Extract the [x, y] coordinate from the center of the cell holding the provided text.  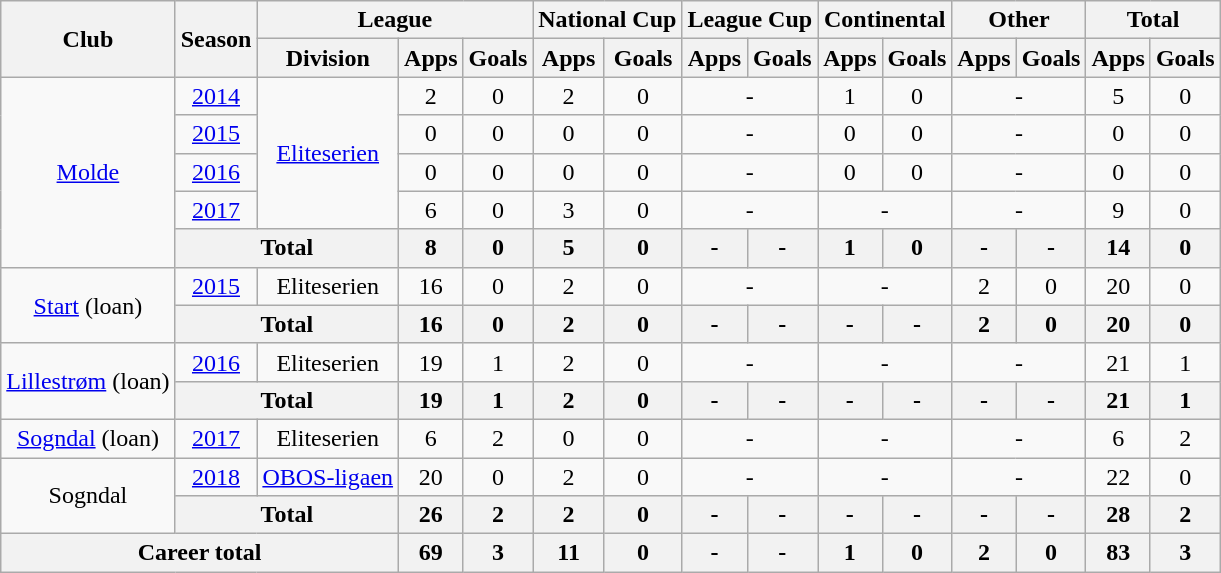
2018 [216, 477]
11 [569, 553]
26 [431, 515]
Lillestrøm (loan) [88, 381]
Molde [88, 172]
8 [431, 248]
28 [1118, 515]
Career total [200, 553]
9 [1118, 210]
Other [1019, 20]
Club [88, 39]
2014 [216, 96]
69 [431, 553]
League Cup [750, 20]
OBOS-ligaen [328, 477]
Division [328, 58]
League [395, 20]
83 [1118, 553]
Start (loan) [88, 305]
14 [1118, 248]
Continental [885, 20]
Sogndal (loan) [88, 438]
Season [216, 39]
National Cup [608, 20]
Sogndal [88, 496]
22 [1118, 477]
